Provide the (x, y) coordinate of the cell's center where the given text is located.  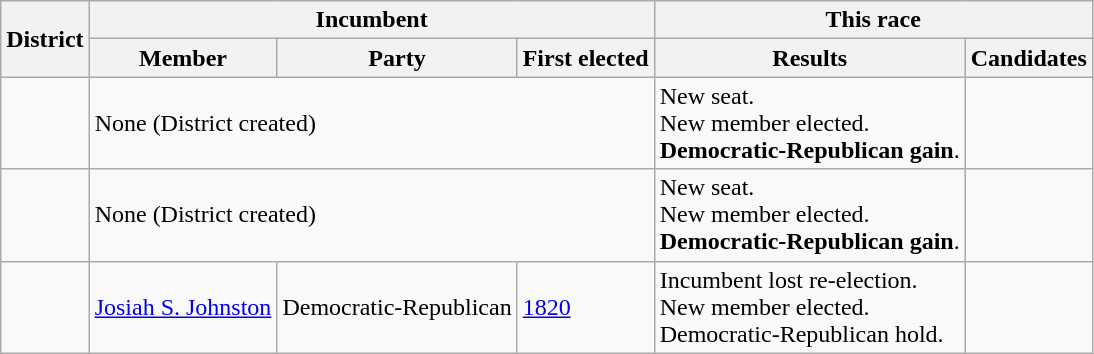
This race (873, 20)
Josiah S. Johnston (183, 307)
1820 (586, 307)
Party (397, 58)
Results (810, 58)
District (45, 39)
Democratic-Republican (397, 307)
Incumbent lost re-election.New member elected.Democratic-Republican hold. (810, 307)
First elected (586, 58)
Member (183, 58)
Candidates (1028, 58)
Incumbent (372, 20)
